Output the (x, y) coordinate of the center of the cell containing the given text.  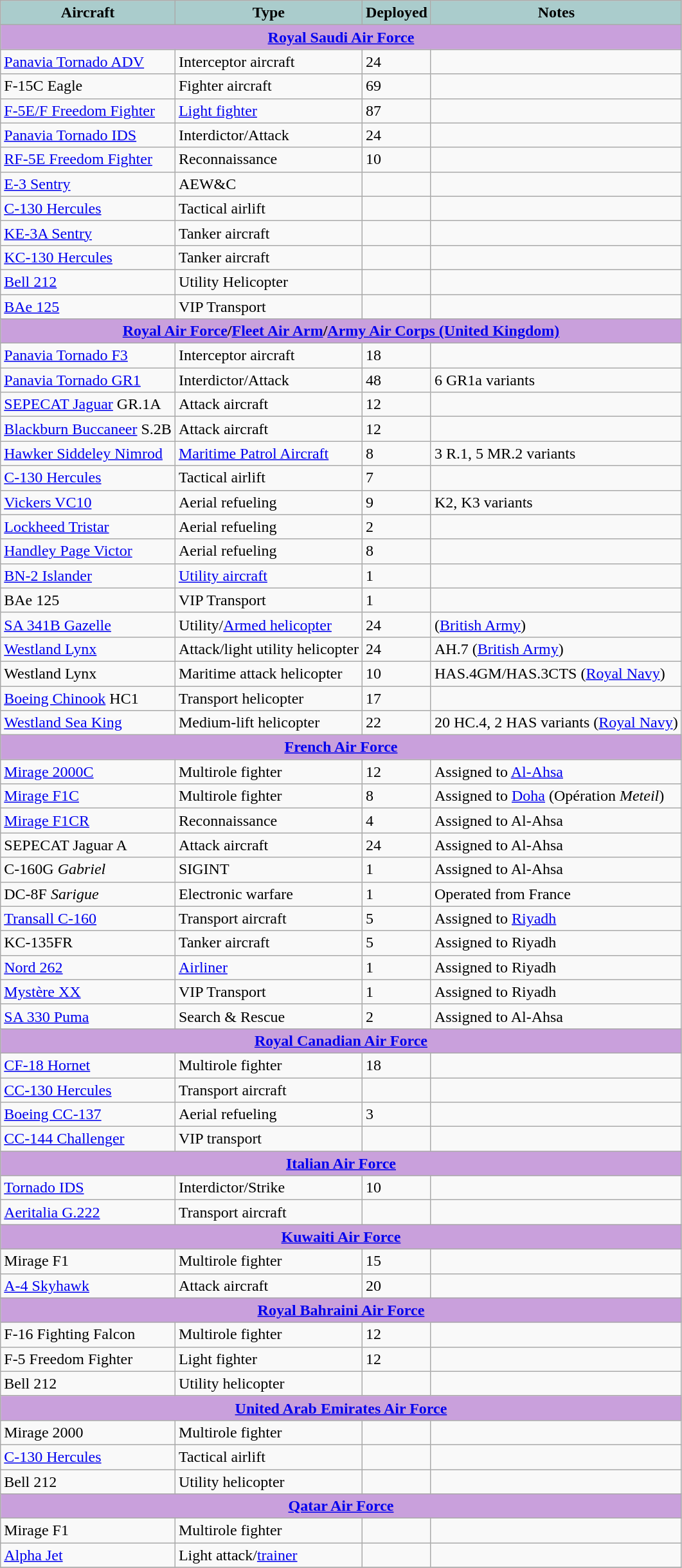
Kuwaiti Air Force (341, 1237)
Attack/light utility helicopter (269, 649)
K2, K3 variants (556, 502)
4 (396, 821)
Boeing Chinook HC1 (88, 698)
Aeritalia G.222 (88, 1212)
KC-130 Hercules (88, 257)
87 (396, 111)
69 (396, 86)
Royal Bahraini Air Force (341, 1310)
F-15C Eagle (88, 86)
Nord 262 (88, 967)
Light attack/trainer (269, 1555)
Panavia Tornado F3 (88, 356)
Deployed (396, 13)
Mirage 2000 (88, 1432)
AH.7 (British Army) (556, 649)
SA 330 Puma (88, 1016)
Alpha Jet (88, 1555)
SA 341B Gazelle (88, 624)
Panavia Tornado IDS (88, 135)
SIGINT (269, 870)
Airliner (269, 967)
Transall C-160 (88, 918)
CC-130 Hercules (88, 1090)
Utility/Armed helicopter (269, 624)
Aircraft (88, 13)
F-5 Freedom Fighter (88, 1359)
Utility Helicopter (269, 282)
Electronic warfare (269, 894)
F-16 Fighting Falcon (88, 1335)
Transport helicopter (269, 698)
E-3 Sentry (88, 184)
Blackburn Buccaneer S.2B (88, 429)
Tornado IDS (88, 1188)
United Arab Emirates Air Force (341, 1408)
Hawker Siddeley Nimrod (88, 453)
17 (396, 698)
22 (396, 723)
Royal Air Force/Fleet Air Arm/Army Air Corps (United Kingdom) (341, 331)
(British Army) (556, 624)
Notes (556, 13)
48 (396, 380)
3 (396, 1115)
Fighter aircraft (269, 86)
Mirage F1C (88, 796)
Mirage F1CR (88, 821)
Boeing CC-137 (88, 1115)
Mystère XX (88, 992)
Search & Rescue (269, 1016)
3 R.1, 5 MR.2 variants (556, 453)
20 HC.4, 2 HAS variants (Royal Navy) (556, 723)
15 (396, 1261)
F-5E/F Freedom Fighter (88, 111)
Medium-lift helicopter (269, 723)
Maritime Patrol Aircraft (269, 453)
Mirage 2000C (88, 772)
7 (396, 478)
Handley Page Victor (88, 551)
VIP transport (269, 1139)
Utility aircraft (269, 576)
A-4 Skyhawk (88, 1286)
C-160G Gabriel (88, 870)
Lockheed Tristar (88, 527)
9 (396, 502)
Royal Saudi Air Force (341, 37)
Qatar Air Force (341, 1506)
KC-135FR (88, 943)
SEPECAT Jaguar GR.1A (88, 405)
6 GR1a variants (556, 380)
KE-3A Sentry (88, 233)
Interdictor/Strike (269, 1188)
AEW&C (269, 184)
Type (269, 13)
CC-144 Challenger (88, 1139)
Vickers VC10 (88, 502)
DC-8F Sarigue (88, 894)
Operated from France (556, 894)
Westland Sea King (88, 723)
20 (396, 1286)
Royal Canadian Air Force (341, 1041)
Maritime attack helicopter (269, 673)
Panavia Tornado ADV (88, 62)
BN-2 Islander (88, 576)
CF-18 Hornet (88, 1065)
French Air Force (341, 747)
Italian Air Force (341, 1163)
Panavia Tornado GR1 (88, 380)
HAS.4GM/HAS.3CTS (Royal Navy) (556, 673)
Assigned to Doha (Opération Meteil) (556, 796)
SEPECAT Jaguar A (88, 845)
RF-5E Freedom Fighter (88, 160)
